Detect which cell encompasses the target text, then output its (x, y) center coordinate. 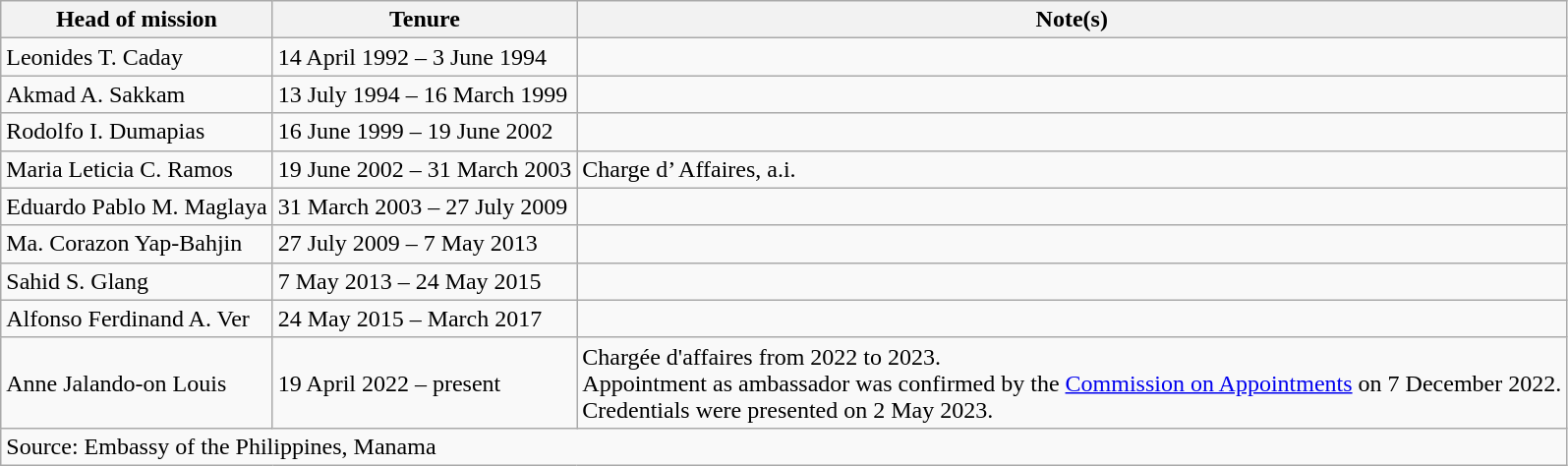
31 March 2003 – 27 July 2009 (425, 206)
Anne Jalando-on Louis (137, 382)
Akmad A. Sakkam (137, 94)
27 July 2009 – 7 May 2013 (425, 244)
Tenure (425, 20)
Note(s) (1072, 20)
Eduardo Pablo M. Maglaya (137, 206)
19 June 2002 – 31 March 2003 (425, 169)
Leonides T. Caday (137, 57)
Head of mission (137, 20)
19 April 2022 – present (425, 382)
Alfonso Ferdinand A. Ver (137, 319)
Source: Embassy of the Philippines, Manama (784, 446)
Sahid S. Glang (137, 281)
Charge d’ Affaires, a.i. (1072, 169)
16 June 1999 – 19 June 2002 (425, 132)
24 May 2015 – March 2017 (425, 319)
13 July 1994 – 16 March 1999 (425, 94)
7 May 2013 – 24 May 2015 (425, 281)
Ma. Corazon Yap-Bahjin (137, 244)
Rodolfo I. Dumapias (137, 132)
Maria Leticia C. Ramos (137, 169)
14 April 1992 – 3 June 1994 (425, 57)
